Detect which cell encompasses the target text, then output its (X, Y) center coordinate. 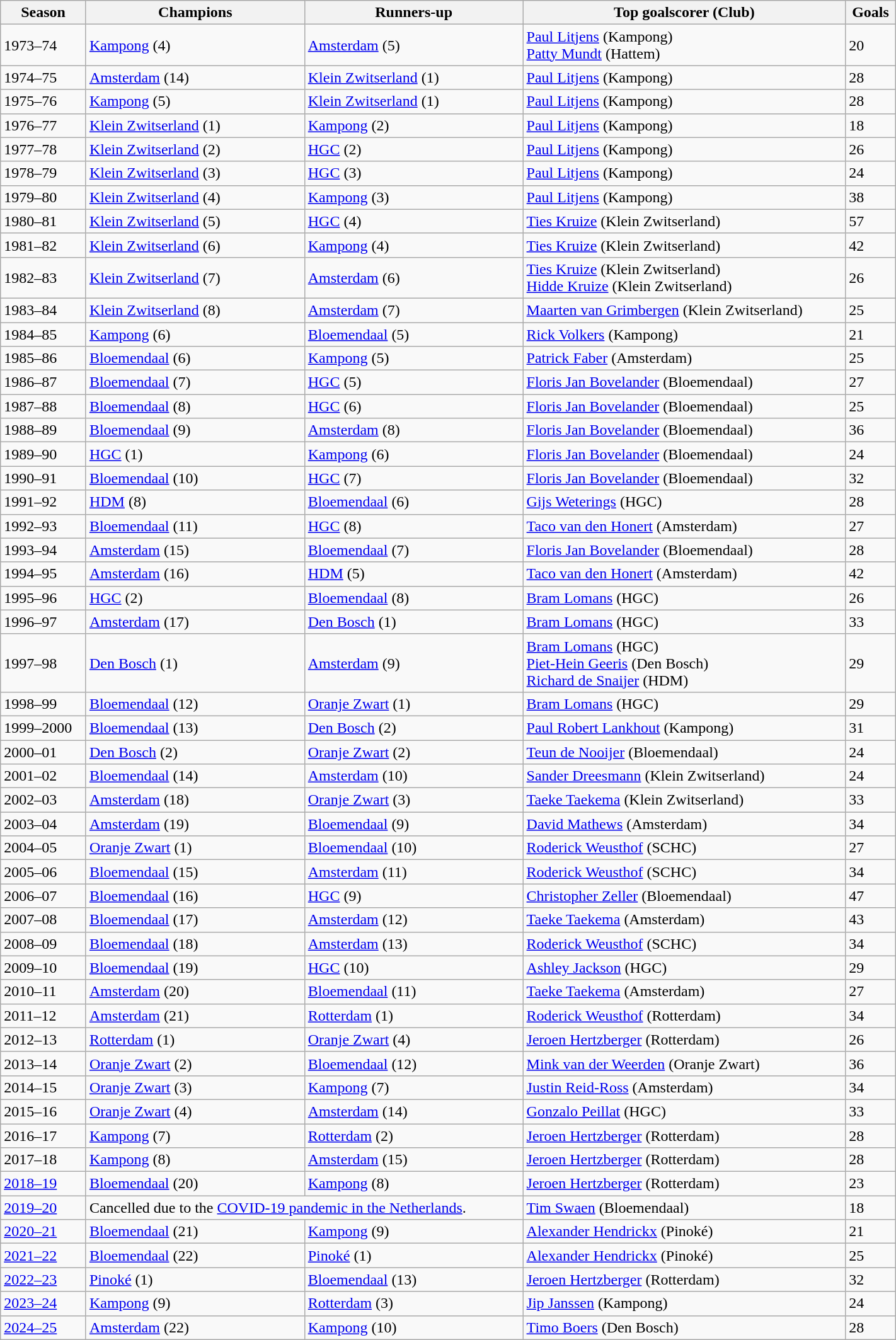
2019–20 (43, 1208)
Klein Zwitserland (6) (195, 245)
HGC (7) (413, 478)
1973–74 (43, 45)
Maarten van Grimbergen (Klein Zwitserland) (684, 310)
1994–95 (43, 574)
Amsterdam (22) (195, 1327)
HGC (9) (413, 896)
Tim Swaen (Bloemendaal) (684, 1208)
Amsterdam (21) (195, 1016)
Amsterdam (5) (413, 45)
2012–13 (43, 1039)
1999–2000 (43, 728)
1998–99 (43, 704)
2022–23 (43, 1280)
Champions (195, 13)
Rotterdam (2) (413, 1136)
1977–78 (43, 149)
Ashley Jackson (HGC) (684, 968)
2003–04 (43, 824)
1985–86 (43, 358)
1983–84 (43, 310)
Amsterdam (6) (413, 277)
HGC (8) (413, 526)
Amsterdam (12) (413, 920)
2017–18 (43, 1160)
Rick Volkers (Kampong) (684, 335)
1996–97 (43, 622)
Amsterdam (19) (195, 824)
1982–83 (43, 277)
Bloemendaal (15) (195, 872)
20 (871, 45)
Cancelled due to the COVID-19 pandemic in the Netherlands. (304, 1208)
2018–19 (43, 1184)
2020–21 (43, 1232)
Amsterdam (10) (413, 776)
2023–24 (43, 1303)
2007–08 (43, 920)
1980–81 (43, 221)
HGC (3) (413, 173)
2016–17 (43, 1136)
2005–06 (43, 872)
1993–94 (43, 550)
HGC (6) (413, 406)
1995–96 (43, 598)
1981–82 (43, 245)
1990–91 (43, 478)
HGC (5) (413, 382)
HDM (8) (195, 502)
Amsterdam (18) (195, 800)
2011–12 (43, 1016)
Bloemendaal (5) (413, 335)
2001–02 (43, 776)
1992–93 (43, 526)
2021–22 (43, 1256)
Amsterdam (7) (413, 310)
HGC (1) (195, 454)
1984–85 (43, 335)
Klein Zwitserland (3) (195, 173)
1979–80 (43, 197)
Top goalscorer (Club) (684, 13)
Klein Zwitserland (7) (195, 277)
Timo Boers (Den Bosch) (684, 1327)
43 (871, 920)
Bloemendaal (14) (195, 776)
1978–79 (43, 173)
Amsterdam (13) (413, 944)
1974–75 (43, 77)
Kampong (10) (413, 1327)
Bloemendaal (20) (195, 1184)
Runners-up (413, 13)
1986–87 (43, 382)
Goals (871, 13)
Sander Dreesmann (Klein Zwitserland) (684, 776)
Christopher Zeller (Bloemendaal) (684, 896)
Bloemendaal (21) (195, 1232)
Bloemendaal (19) (195, 968)
Paul Robert Lankhout (Kampong) (684, 728)
Justin Reid-Ross (Amsterdam) (684, 1087)
Jip Janssen (Kampong) (684, 1303)
57 (871, 221)
Season (43, 13)
Amsterdam (8) (413, 430)
2010–11 (43, 992)
1976–77 (43, 125)
Amsterdam (16) (195, 574)
1987–88 (43, 406)
Bloemendaal (16) (195, 896)
HGC (10) (413, 968)
1989–90 (43, 454)
2024–25 (43, 1327)
47 (871, 896)
2009–10 (43, 968)
1997–98 (43, 663)
Bloemendaal (18) (195, 944)
Rotterdam (3) (413, 1303)
2008–09 (43, 944)
Kampong (3) (413, 197)
Teun de Nooijer (Bloemendaal) (684, 752)
31 (871, 728)
2015–16 (43, 1111)
Gijs Weterings (HGC) (684, 502)
Paul Litjens (Kampong) Patty Mundt (Hattem) (684, 45)
Kampong (2) (413, 125)
Klein Zwitserland (5) (195, 221)
2004–05 (43, 848)
2013–14 (43, 1063)
Taeke Taekema (Klein Zwitserland) (684, 800)
Ties Kruize (Klein Zwitserland) Hidde Kruize (Klein Zwitserland) (684, 277)
Amsterdam (17) (195, 622)
Bloemendaal (22) (195, 1256)
1988–89 (43, 430)
Patrick Faber (Amsterdam) (684, 358)
Klein Zwitserland (2) (195, 149)
2014–15 (43, 1087)
Klein Zwitserland (8) (195, 310)
Amsterdam (11) (413, 872)
Bloemendaal (17) (195, 920)
Roderick Weusthof (Rotterdam) (684, 1016)
David Mathews (Amsterdam) (684, 824)
Amsterdam (20) (195, 992)
1975–76 (43, 101)
Gonzalo Peillat (HGC) (684, 1111)
2000–01 (43, 752)
HGC (4) (413, 221)
23 (871, 1184)
2006–07 (43, 896)
Klein Zwitserland (4) (195, 197)
Bram Lomans (HGC) Piet-Hein Geeris (Den Bosch) Richard de Snaijer (HDM) (684, 663)
1991–92 (43, 502)
38 (871, 197)
2002–03 (43, 800)
Mink van der Weerden (Oranje Zwart) (684, 1063)
Amsterdam (9) (413, 663)
HDM (5) (413, 574)
